Detect which cell encompasses the target text, then output its (x, y) center coordinate. 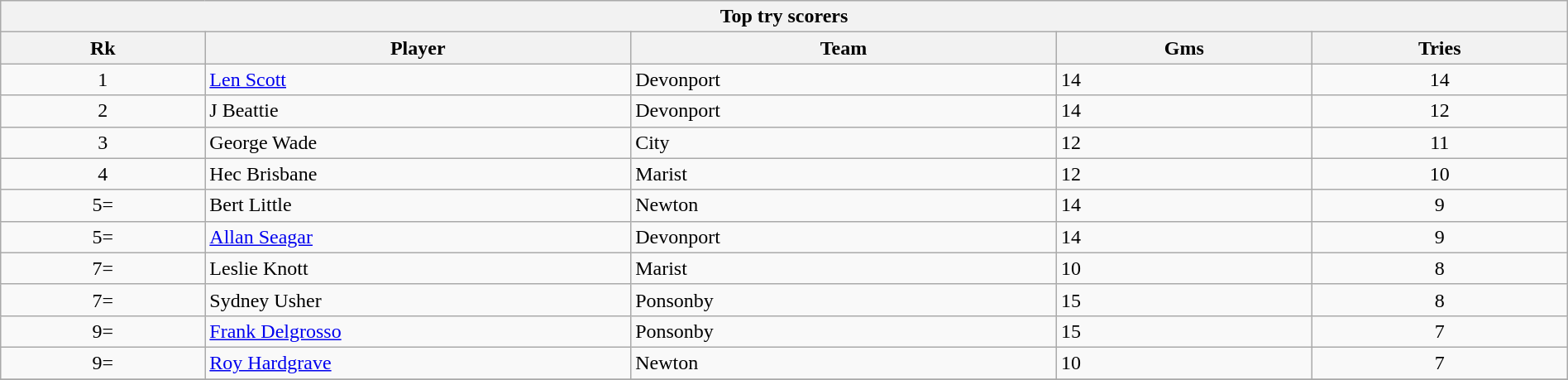
Player (418, 48)
1 (103, 79)
Sydney Usher (418, 300)
Allan Seagar (418, 237)
George Wade (418, 142)
Gms (1184, 48)
Len Scott (418, 79)
4 (103, 174)
Hec Brisbane (418, 174)
Top try scorers (784, 17)
2 (103, 111)
3 (103, 142)
Roy Hardgrave (418, 363)
City (844, 142)
11 (1439, 142)
J Beattie (418, 111)
Leslie Knott (418, 268)
Rk (103, 48)
Tries (1439, 48)
Bert Little (418, 205)
Frank Delgrosso (418, 331)
Team (844, 48)
